Extract the [X, Y] coordinate from the center of the cell holding the provided text.  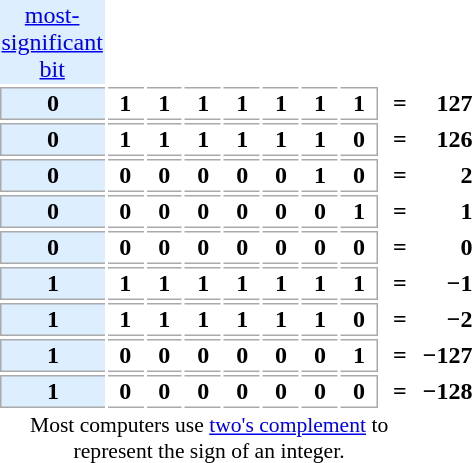
most-significant bit [52, 42]
